Return (x, y) of the center of cell containing provided text 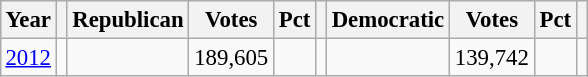
Year (28, 20)
Democratic (388, 20)
2012 (28, 57)
139,742 (492, 57)
Republican (128, 20)
189,605 (232, 57)
